Pinpoint the cell where the given text exists, returning its [x, y] midpoint coordinate. 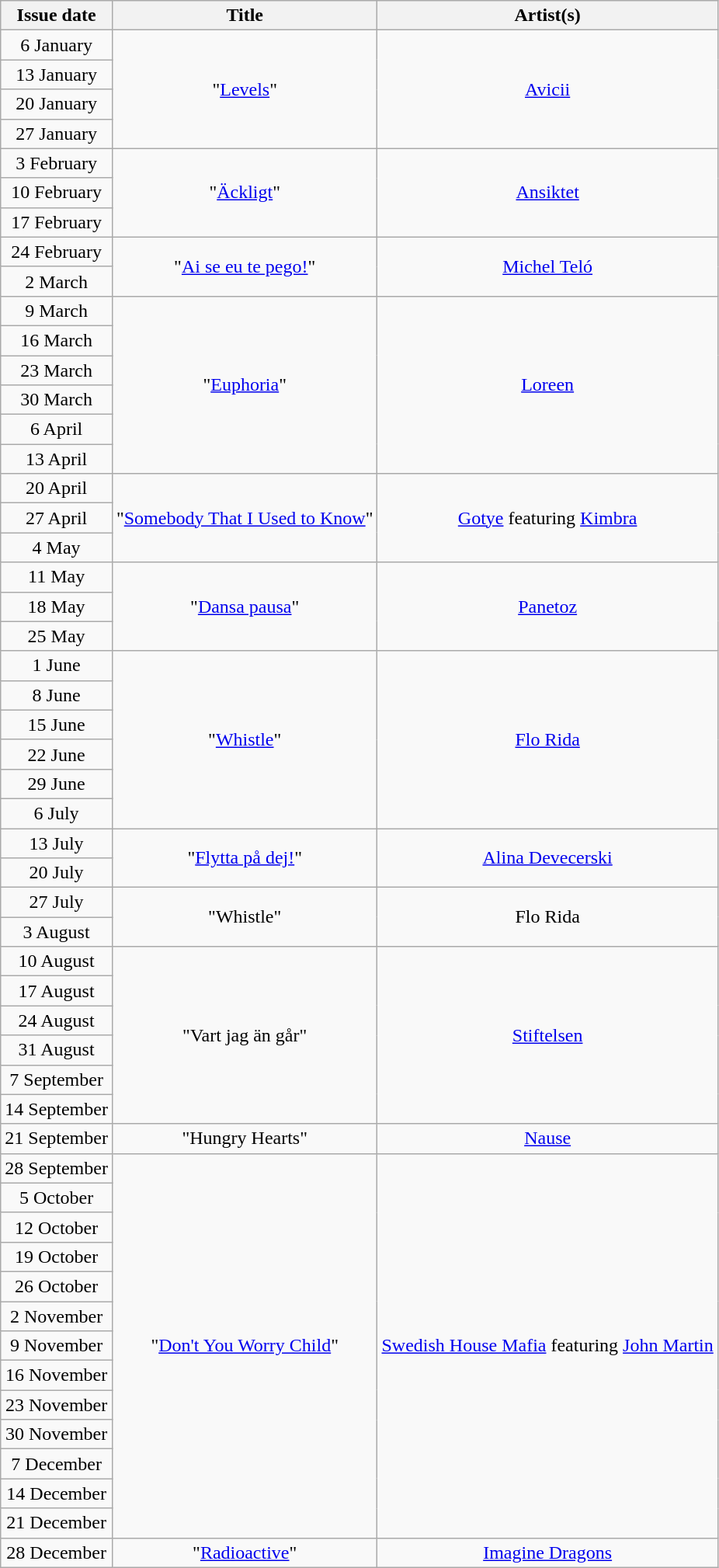
"Dansa pausa" [245, 607]
14 December [57, 1493]
24 August [57, 1020]
"Äckligt" [245, 193]
5 October [57, 1198]
18 May [57, 607]
"Ai se eu te pego!" [245, 266]
27 July [57, 902]
"Vart jag än går" [245, 1035]
25 May [57, 636]
10 February [57, 193]
17 February [57, 222]
20 July [57, 873]
9 November [57, 1346]
Ansiktet [547, 193]
3 August [57, 932]
Michel Teló [547, 266]
17 August [57, 991]
6 April [57, 429]
21 December [57, 1523]
20 April [57, 488]
20 January [57, 104]
13 January [57, 75]
13 July [57, 843]
Title [245, 16]
Loreen [547, 384]
23 March [57, 370]
Artist(s) [547, 16]
7 September [57, 1080]
Stiftelsen [547, 1035]
30 March [57, 400]
Alina Devecerski [547, 857]
2 March [57, 281]
8 June [57, 695]
"Don't You Worry Child" [245, 1345]
"Radioactive" [245, 1552]
Panetoz [547, 607]
15 June [57, 725]
10 August [57, 961]
31 August [57, 1050]
"Hungry Hearts" [245, 1139]
"Somebody That I Used to Know" [245, 518]
19 October [57, 1257]
28 September [57, 1168]
27 January [57, 134]
6 January [57, 45]
Imagine Dragons [547, 1552]
"Levels" [245, 89]
"Euphoria" [245, 384]
21 September [57, 1139]
Issue date [57, 16]
26 October [57, 1286]
9 March [57, 311]
Avicii [547, 89]
Swedish House Mafia featuring John Martin [547, 1345]
Nause [547, 1139]
11 May [57, 577]
Gotye featuring Kimbra [547, 518]
22 June [57, 754]
29 June [57, 784]
12 October [57, 1227]
24 February [57, 252]
6 July [57, 813]
4 May [57, 548]
23 November [57, 1405]
30 November [57, 1434]
13 April [57, 459]
27 April [57, 518]
7 December [57, 1464]
"Flytta på dej!" [245, 857]
28 December [57, 1552]
14 September [57, 1109]
16 March [57, 340]
3 February [57, 163]
16 November [57, 1375]
1 June [57, 666]
2 November [57, 1316]
